Output the (X, Y) coordinate of the center of the cell containing the given text.  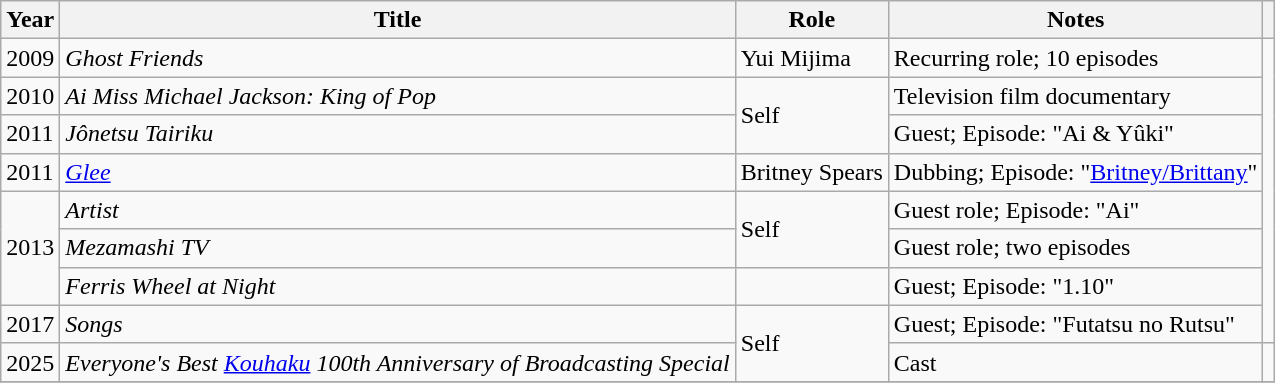
Recurring role; 10 episodes (1076, 58)
Guest; Episode: "Ai & Yûki" (1076, 134)
Dubbing; Episode: "Britney/Brittany" (1076, 172)
Title (398, 20)
Guest role; two episodes (1076, 248)
2010 (30, 96)
2017 (30, 324)
Mezamashi TV (398, 248)
Yui Mijima (812, 58)
Artist (398, 210)
Year (30, 20)
Ai Miss Michael Jackson: King of Pop (398, 96)
Notes (1076, 20)
Songs (398, 324)
Ferris Wheel at Night (398, 286)
Guest; Episode: "1.10" (1076, 286)
2009 (30, 58)
Cast (1076, 362)
Guest; Episode: "Futatsu no Rutsu" (1076, 324)
Television film documentary (1076, 96)
Britney Spears (812, 172)
Glee (398, 172)
Role (812, 20)
Ghost Friends (398, 58)
2013 (30, 248)
Everyone's Best Kouhaku 100th Anniversary of Broadcasting Special (398, 362)
Guest role; Episode: "Ai" (1076, 210)
2025 (30, 362)
Jônetsu Tairiku (398, 134)
